Search for the cell housing the specified text and yield its [X, Y] center coordinate. 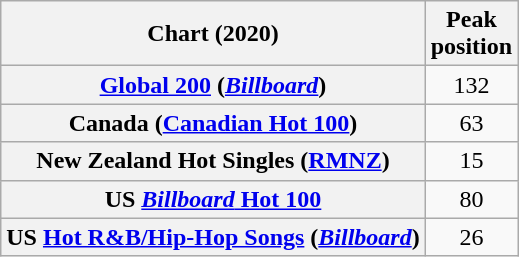
26 [471, 237]
US Billboard Hot 100 [213, 199]
New Zealand Hot Singles (RMNZ) [213, 161]
80 [471, 199]
Canada (Canadian Hot 100) [213, 123]
Chart (2020) [213, 34]
Peakposition [471, 34]
Global 200 (Billboard) [213, 85]
132 [471, 85]
US Hot R&B/Hip-Hop Songs (Billboard) [213, 237]
15 [471, 161]
63 [471, 123]
